For the text-containing cell, return its midpoint in [X, Y] coordinate format. 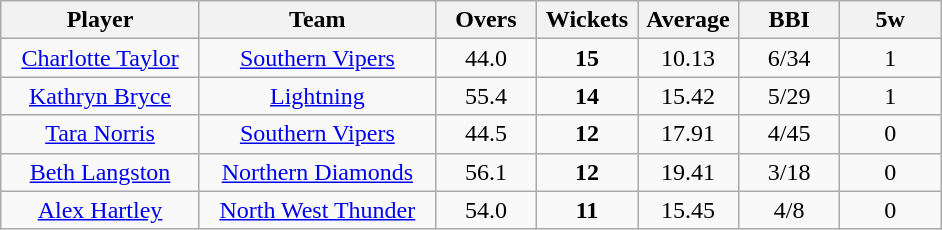
56.1 [486, 172]
15.45 [688, 210]
Alex Hartley [100, 210]
54.0 [486, 210]
5/29 [790, 96]
19.41 [688, 172]
55.4 [486, 96]
15.42 [688, 96]
44.0 [486, 58]
North West Thunder [317, 210]
14 [586, 96]
BBI [790, 20]
Kathryn Bryce [100, 96]
4/8 [790, 210]
Lightning [317, 96]
Northern Diamonds [317, 172]
Player [100, 20]
Beth Langston [100, 172]
15 [586, 58]
Team [317, 20]
3/18 [790, 172]
6/34 [790, 58]
Overs [486, 20]
17.91 [688, 134]
Average [688, 20]
11 [586, 210]
Charlotte Taylor [100, 58]
4/45 [790, 134]
Wickets [586, 20]
44.5 [486, 134]
Tara Norris [100, 134]
10.13 [688, 58]
5w [890, 20]
